Search for the cell housing the specified text and yield its (x, y) center coordinate. 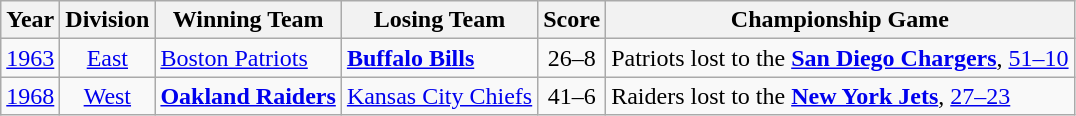
26–8 (572, 58)
East (108, 58)
Winning Team (248, 20)
Losing Team (439, 20)
Kansas City Chiefs (439, 96)
Buffalo Bills (439, 58)
West (108, 96)
Division (108, 20)
1968 (30, 96)
Patriots lost to the San Diego Chargers, 51–10 (840, 58)
Oakland Raiders (248, 96)
Raiders lost to the New York Jets, 27–23 (840, 96)
Score (572, 20)
Boston Patriots (248, 58)
Year (30, 20)
41–6 (572, 96)
Championship Game (840, 20)
1963 (30, 58)
